Pinpoint the cell where the given text exists, returning its (X, Y) midpoint coordinate. 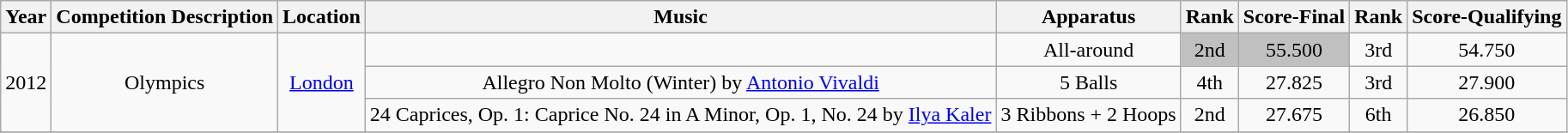
Location (322, 17)
27.675 (1293, 115)
55.500 (1293, 50)
London (322, 82)
Score-Qualifying (1487, 17)
24 Caprices, Op. 1: Caprice No. 24 in A Minor, Op. 1, No. 24 by Ilya Kaler (680, 115)
All-around (1089, 50)
3 Ribbons + 2 Hoops (1089, 115)
2012 (26, 82)
5 Balls (1089, 82)
Competition Description (165, 17)
26.850 (1487, 115)
Apparatus (1089, 17)
Year (26, 17)
Allegro Non Molto (Winter) by Antonio Vivaldi (680, 82)
6th (1379, 115)
54.750 (1487, 50)
Music (680, 17)
Score-Final (1293, 17)
Olympics (165, 82)
27.900 (1487, 82)
27.825 (1293, 82)
4th (1209, 82)
